Search for the cell housing the specified text and yield its (x, y) center coordinate. 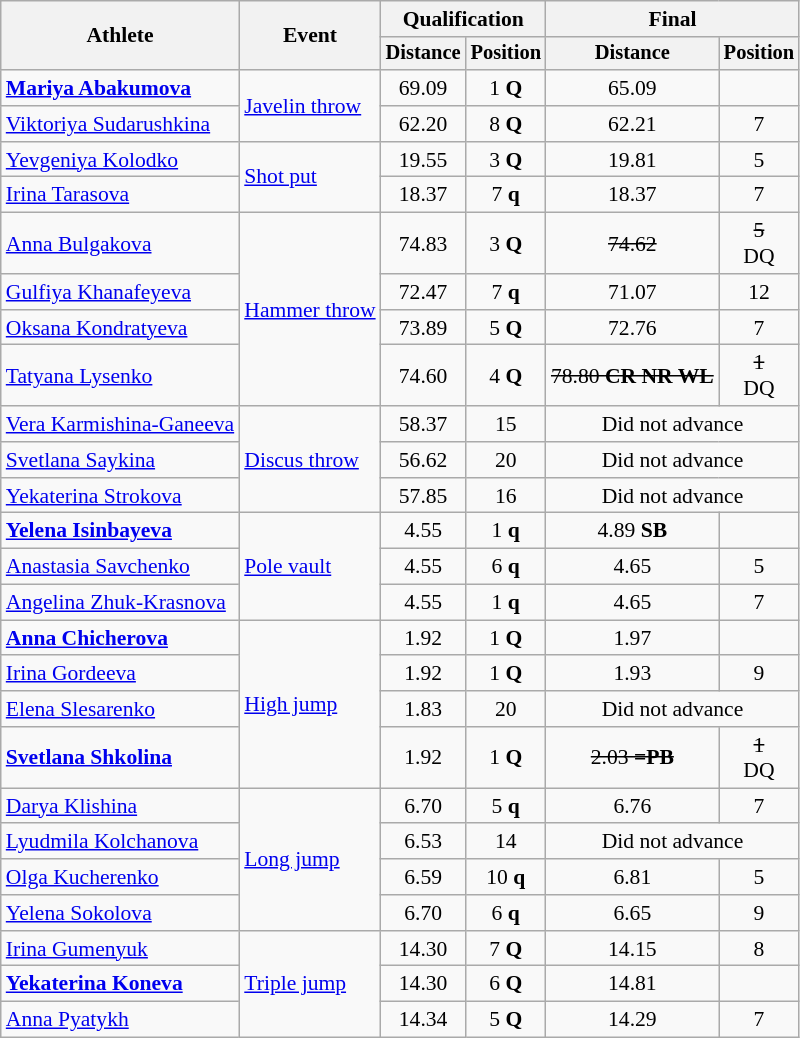
Athlete (120, 36)
14.34 (424, 1020)
6.59 (424, 877)
65.09 (632, 88)
Yevgeniya Kolodko (120, 160)
16 (506, 496)
10 q (506, 877)
Qualification (464, 19)
High jump (310, 704)
72.47 (424, 292)
4.89 SB (632, 531)
14 (506, 842)
Yelena Sokolova (120, 913)
5 q (506, 806)
12 (759, 292)
Anna Bulgakova (120, 244)
Gulfiya Khanafeyeva (120, 292)
4 Q (506, 376)
Yekaterina Koneva (120, 984)
14.15 (632, 949)
Hammer throw (310, 310)
Shot put (310, 178)
Final (672, 19)
Triple jump (310, 984)
62.21 (632, 124)
57.85 (424, 496)
Darya Klishina (120, 806)
56.62 (424, 460)
Svetlana Saykina (120, 460)
14.29 (632, 1020)
78.80 CR NR WL (632, 376)
74.60 (424, 376)
1.83 (424, 709)
14.81 (632, 984)
19.81 (632, 160)
2.03 =PB (632, 758)
6 Q (506, 984)
74.62 (632, 244)
74.83 (424, 244)
62.20 (424, 124)
69.09 (424, 88)
Viktoriya Sudarushkina (120, 124)
Yekaterina Strokova (120, 496)
Tatyana Lysenko (120, 376)
Irina Gordeeva (120, 674)
6.65 (632, 913)
8 (759, 949)
6.81 (632, 877)
19.55 (424, 160)
Angelina Zhuk-Krasnova (120, 603)
6.76 (632, 806)
Mariya Abakumova (120, 88)
Olga Kucherenko (120, 877)
Anna Chicherova (120, 638)
Discus throw (310, 460)
Yelena Isinbayeva (120, 531)
Anna Pyatykh (120, 1020)
Elena Slesarenko (120, 709)
7 Q (506, 949)
71.07 (632, 292)
Event (310, 36)
Irina Gumenyuk (120, 949)
15 (506, 424)
Javelin throw (310, 106)
72.76 (632, 328)
6.53 (424, 842)
Pole vault (310, 566)
8 Q (506, 124)
Anastasia Savchenko (120, 567)
1.97 (632, 638)
58.37 (424, 424)
Vera Karmishina-Ganeeva (120, 424)
Irina Tarasova (120, 195)
5DQ (759, 244)
Oksana Kondratyeva (120, 328)
Long jump (310, 859)
1.93 (632, 674)
73.89 (424, 328)
Svetlana Shkolina (120, 758)
Lyudmila Kolchanova (120, 842)
